Find where the given text appears and provide that cell's center as [x, y] coordinate. 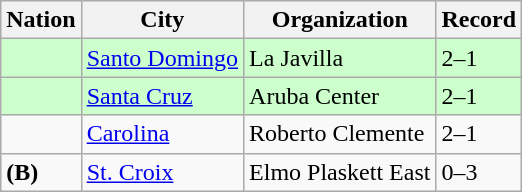
City [162, 20]
Elmo Plaskett East [340, 172]
Roberto Clemente [340, 134]
Santa Cruz [162, 96]
Aruba Center [340, 96]
0–3 [479, 172]
Nation [41, 20]
(B) [41, 172]
St. Croix [162, 172]
Organization [340, 20]
Carolina [162, 134]
Record [479, 20]
Santo Domingo [162, 58]
La Javilla [340, 58]
